Extract the [X, Y] coordinate from the center of the cell holding the provided text.  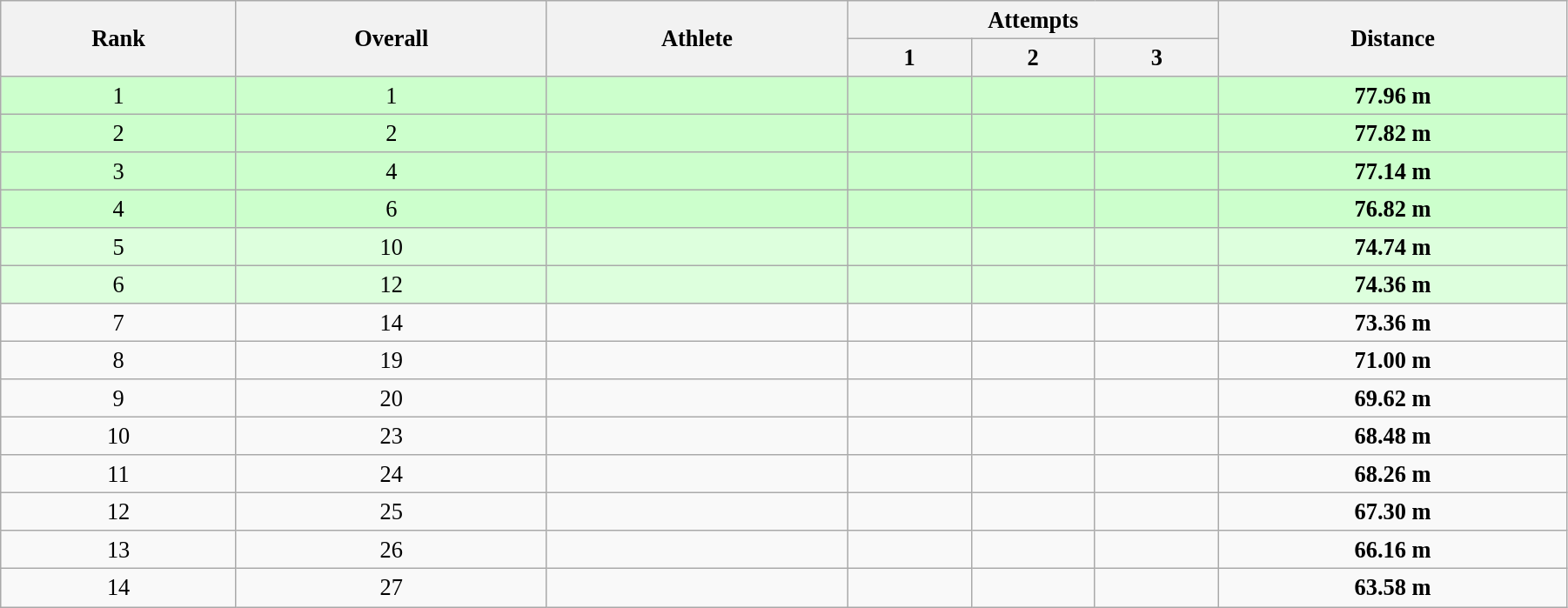
77.14 m [1393, 171]
67.30 m [1393, 511]
23 [392, 436]
63.58 m [1393, 588]
71.00 m [1393, 360]
24 [392, 474]
19 [392, 360]
68.26 m [1393, 474]
Attempts [1034, 19]
74.36 m [1393, 284]
11 [118, 474]
76.82 m [1393, 209]
26 [392, 550]
77.82 m [1393, 133]
7 [118, 323]
Rank [118, 38]
73.36 m [1393, 323]
68.48 m [1393, 436]
25 [392, 511]
Distance [1393, 38]
77.96 m [1393, 95]
9 [118, 398]
20 [392, 398]
13 [118, 550]
5 [118, 247]
Overall [392, 38]
27 [392, 588]
69.62 m [1393, 398]
74.74 m [1393, 247]
66.16 m [1393, 550]
Athlete [697, 38]
8 [118, 360]
